Detect which cell encompasses the target text, then output its (x, y) center coordinate. 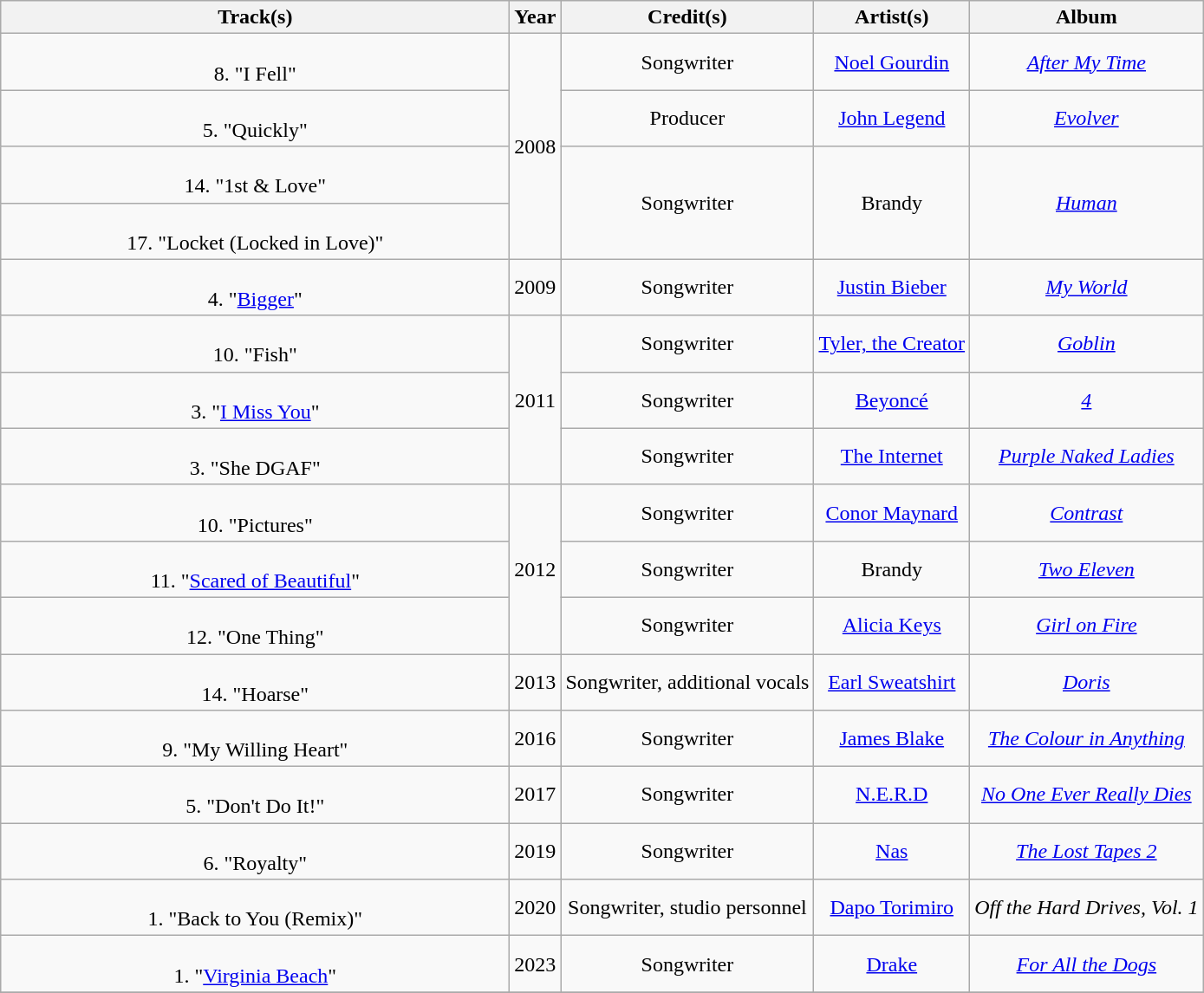
1. "Virginia Beach" (255, 964)
After My Time (1087, 62)
Evolver (1087, 118)
2009 (536, 288)
6. "Royalty" (255, 851)
5. "Don't Do It!" (255, 795)
2008 (536, 146)
2016 (536, 738)
Doris (1087, 681)
4. "Bigger" (255, 288)
5. "Quickly" (255, 118)
Goblin (1087, 343)
Tyler, the Creator (892, 343)
14. "Hoarse" (255, 681)
Human (1087, 203)
Songwriter, studio personnel (687, 908)
Justin Bieber (892, 288)
3. "I Miss You" (255, 400)
For All the Dogs (1087, 964)
The Colour in Anything (1087, 738)
The Internet (892, 456)
Artist(s) (892, 17)
Girl on Fire (1087, 626)
Track(s) (255, 17)
3. "She DGAF" (255, 456)
Alicia Keys (892, 626)
2011 (536, 400)
Songwriter, additional vocals (687, 681)
Dapo Torimiro (892, 908)
14. "1st & Love" (255, 175)
The Lost Tapes 2 (1087, 851)
Conor Maynard (892, 513)
Year (536, 17)
10. "Pictures" (255, 513)
No One Ever Really Dies (1087, 795)
8. "I Fell" (255, 62)
4 (1087, 400)
11. "Scared of Beautiful" (255, 568)
Off the Hard Drives, Vol. 1 (1087, 908)
Credit(s) (687, 17)
9. "My Willing Heart" (255, 738)
Producer (687, 118)
Noel Gourdin (892, 62)
My World (1087, 288)
Earl Sweatshirt (892, 681)
N.E.R.D (892, 795)
Two Eleven (1087, 568)
2013 (536, 681)
1. "Back to You (Remix)" (255, 908)
James Blake (892, 738)
10. "Fish" (255, 343)
2012 (536, 568)
Drake (892, 964)
Contrast (1087, 513)
John Legend (892, 118)
Purple Naked Ladies (1087, 456)
2017 (536, 795)
Beyoncé (892, 400)
2020 (536, 908)
17. "Locket (Locked in Love)" (255, 230)
Album (1087, 17)
12. "One Thing" (255, 626)
2023 (536, 964)
Nas (892, 851)
2019 (536, 851)
